For the text-containing cell, return its midpoint in [x, y] coordinate format. 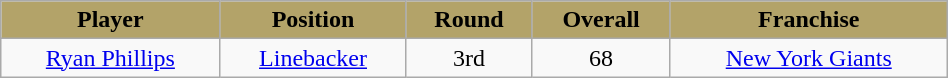
Round [469, 20]
3rd [469, 58]
New York Giants [808, 58]
Ryan Phillips [110, 58]
Linebacker [313, 58]
68 [601, 58]
Franchise [808, 20]
Position [313, 20]
Player [110, 20]
Overall [601, 20]
